For the text-containing cell, return its midpoint in [X, Y] coordinate format. 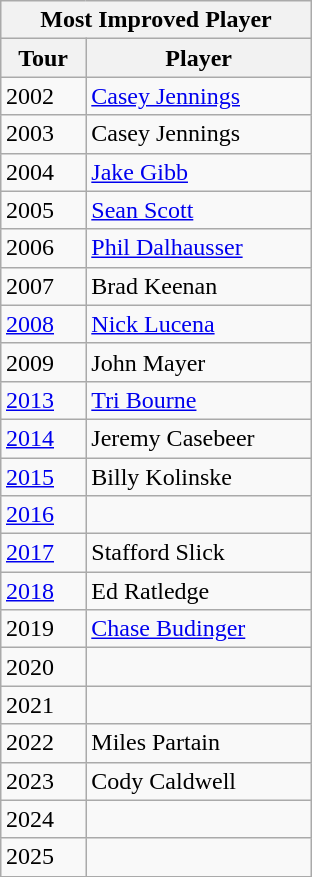
2005 [42, 210]
2014 [42, 438]
2013 [42, 400]
Jeremy Casebeer [199, 438]
Cody Caldwell [199, 781]
Chase Budinger [199, 629]
2002 [42, 96]
2016 [42, 515]
2021 [42, 705]
2025 [42, 857]
2022 [42, 743]
Tour [42, 58]
2018 [42, 591]
2009 [42, 362]
Phil Dalhausser [199, 248]
Player [199, 58]
2024 [42, 819]
2015 [42, 477]
Tri Bourne [199, 400]
Nick Lucena [199, 324]
2019 [42, 629]
Stafford Slick [199, 553]
Jake Gibb [199, 172]
2007 [42, 286]
2006 [42, 248]
2008 [42, 324]
John Mayer [199, 362]
Billy Kolinske [199, 477]
Most Improved Player [156, 20]
Miles Partain [199, 743]
2023 [42, 781]
Sean Scott [199, 210]
2020 [42, 667]
Ed Ratledge [199, 591]
2003 [42, 134]
2017 [42, 553]
2004 [42, 172]
Brad Keenan [199, 286]
